From the cell containing the given text, extract its center point as [x, y] coordinate. 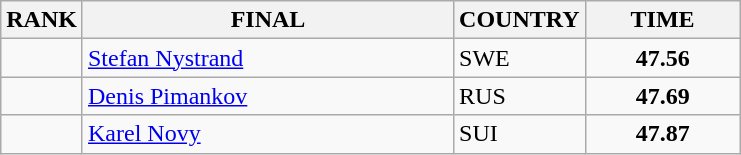
SWE [520, 58]
Karel Novy [268, 134]
SUI [520, 134]
47.56 [662, 58]
FINAL [268, 20]
COUNTRY [520, 20]
TIME [662, 20]
RUS [520, 96]
Stefan Nystrand [268, 58]
47.69 [662, 96]
Denis Pimankov [268, 96]
RANK [42, 20]
47.87 [662, 134]
